Return (X, Y) of the center of cell containing provided text 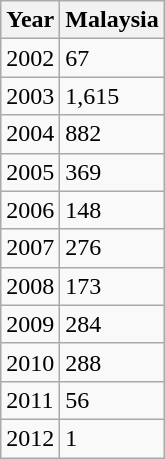
173 (112, 286)
2007 (30, 248)
1,615 (112, 96)
56 (112, 400)
Year (30, 20)
2011 (30, 400)
2004 (30, 134)
288 (112, 362)
2006 (30, 210)
2002 (30, 58)
2010 (30, 362)
Malaysia (112, 20)
2012 (30, 438)
882 (112, 134)
284 (112, 324)
369 (112, 172)
67 (112, 58)
2005 (30, 172)
276 (112, 248)
2003 (30, 96)
2008 (30, 286)
1 (112, 438)
148 (112, 210)
2009 (30, 324)
